Search for the cell housing the specified text and yield its (x, y) center coordinate. 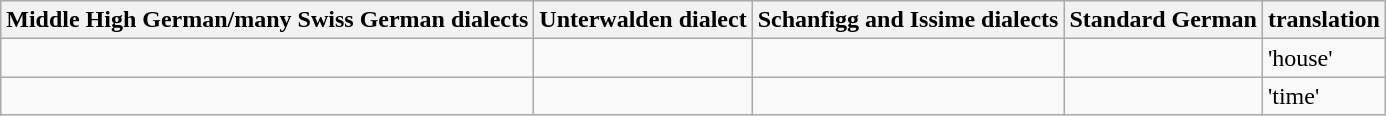
Standard German (1163, 20)
'house' (1324, 58)
Middle High German/many Swiss German dialects (268, 20)
'time' (1324, 96)
Schanfigg and Issime dialects (908, 20)
Unterwalden dialect (643, 20)
translation (1324, 20)
